Extract the [X, Y] coordinate from the center of the cell holding the provided text.  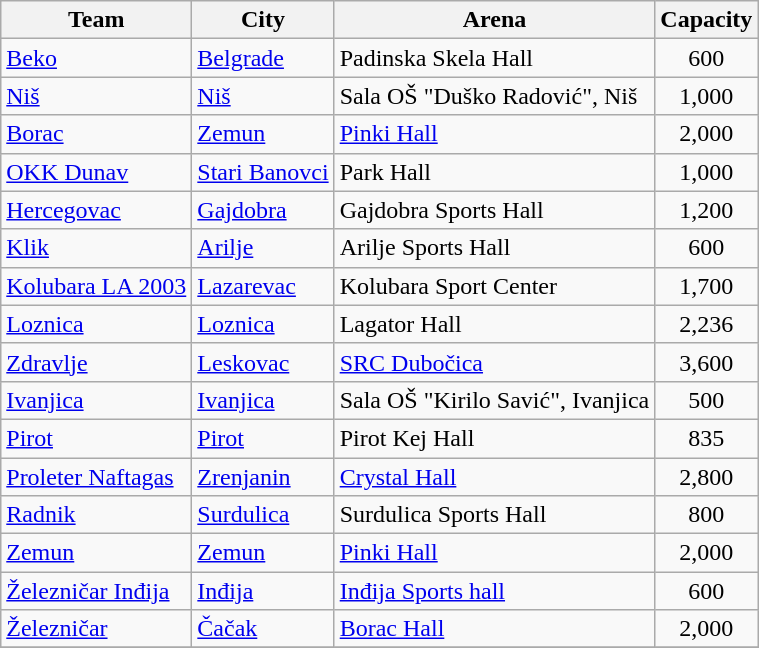
500 [706, 400]
1,200 [706, 210]
Arilje [263, 248]
Padinska Skela Hall [494, 58]
Belgrade [263, 58]
Surdulica [263, 515]
Hercegovac [96, 210]
Stari Banovci [263, 172]
Zrenjanin [263, 477]
Inđija [263, 591]
Zdravlje [96, 362]
Klik [96, 248]
835 [706, 438]
Lazarevac [263, 286]
Radnik [96, 515]
Inđija Sports hall [494, 591]
City [263, 20]
Leskovac [263, 362]
Arilje Sports Hall [494, 248]
2,800 [706, 477]
Lagator Hall [494, 324]
Čačak [263, 629]
2,236 [706, 324]
Pirot Kej Hall [494, 438]
Borac Hall [494, 629]
Proleter Naftagas [96, 477]
OKK Dunav [96, 172]
3,600 [706, 362]
Kolubara Sport Center [494, 286]
Sala OŠ "Duško Radović", Niš [494, 96]
Beko [96, 58]
Capacity [706, 20]
Team [96, 20]
Park Hall [494, 172]
SRC Dubočica [494, 362]
Surdulica Sports Hall [494, 515]
Železničar Inđija [96, 591]
Borac [96, 134]
Arena [494, 20]
Kolubara LA 2003 [96, 286]
Gajdobra Sports Hall [494, 210]
Crystal Hall [494, 477]
800 [706, 515]
Sala OŠ "Kirilo Savić", Ivanjica [494, 400]
Železničar [96, 629]
Gajdobra [263, 210]
1,700 [706, 286]
